Return the (X, Y) coordinate for the center point of the cell that contains the specified text.  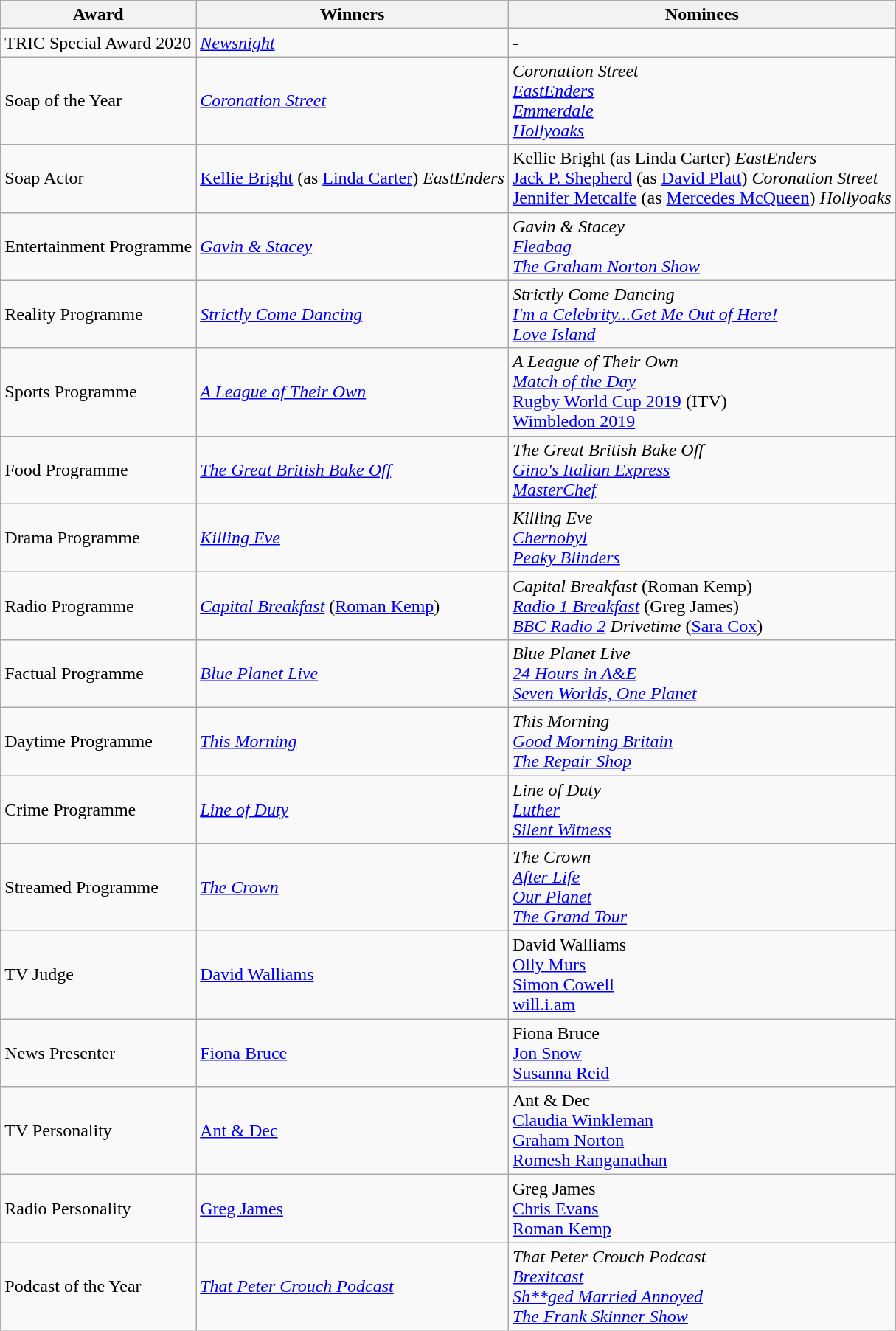
Line of Duty (353, 810)
Radio Programme (99, 605)
Award (99, 15)
Strictly Come Dancing I'm a Celebrity...Get Me Out of Here! Love Island (702, 314)
Factual Programme (99, 673)
Daytime Programme (99, 741)
Soap of the Year (99, 100)
Crime Programme (99, 810)
Nominees (702, 15)
Killing Eve (353, 538)
Food Programme (99, 470)
The Crown After Life Our Planet The Grand Tour (702, 888)
Kellie Bright (as Linda Carter) EastEndersJack P. Shepherd (as David Platt) Coronation Street Jennifer Metcalfe (as Mercedes McQueen) Hollyoaks (702, 178)
This Morning Good Morning Britain The Repair Shop (702, 741)
Fiona Bruce (353, 1053)
- (702, 43)
David Walliams Olly Murs Simon Cowell will.i.am (702, 975)
This Morning (353, 741)
Capital Breakfast (Roman Kemp) Radio 1 Breakfast (Greg James) BBC Radio 2 Drivetime (Sara Cox) (702, 605)
Blue Planet Live (353, 673)
Kellie Bright (as Linda Carter) EastEnders (353, 178)
Newsnight (353, 43)
Blue Planet Live 24 Hours in A&E Seven Worlds, One Planet (702, 673)
TV Personality (99, 1131)
TRIC Special Award 2020 (99, 43)
Soap Actor (99, 178)
That Peter Crouch Podcast (353, 1286)
The Great British Bake Off (353, 470)
Strictly Come Dancing (353, 314)
Coronation Street EastEnders Emmerdale Hollyoaks (702, 100)
Streamed Programme (99, 888)
Gavin & Stacey (353, 246)
The Crown (353, 888)
Winners (353, 15)
Greg James (353, 1209)
That Peter Crouch Podcast Brexitcast Sh**ged Married Annoyed The Frank Skinner Show (702, 1286)
Line of Duty Luther Silent Witness (702, 810)
TV Judge (99, 975)
A League of Their Own Match of the Day Rugby World Cup 2019 (ITV) Wimbledon 2019 (702, 392)
Entertainment Programme (99, 246)
Radio Personality (99, 1209)
Sports Programme (99, 392)
Drama Programme (99, 538)
A League of Their Own (353, 392)
Fiona Bruce Jon Snow Susanna Reid (702, 1053)
Podcast of the Year (99, 1286)
The Great British Bake Off Gino's Italian Express MasterChef (702, 470)
Greg James Chris Evans Roman Kemp (702, 1209)
Coronation Street (353, 100)
Killing Eve Chernobyl Peaky Blinders (702, 538)
Ant & Dec (353, 1131)
Gavin & Stacey Fleabag The Graham Norton Show (702, 246)
News Presenter (99, 1053)
David Walliams (353, 975)
Reality Programme (99, 314)
Capital Breakfast (Roman Kemp) (353, 605)
Ant & Dec Claudia Winkleman Graham Norton Romesh Ranganathan (702, 1131)
